Output the [x, y] coordinate of the center of the cell containing the given text.  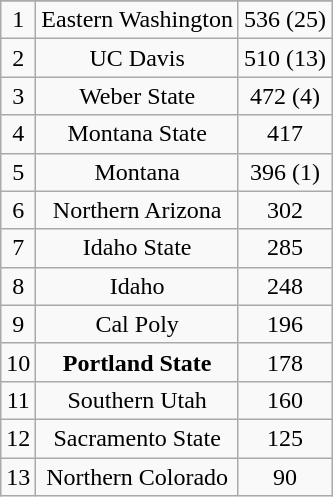
Idaho [138, 286]
125 [284, 438]
285 [284, 248]
417 [284, 134]
Eastern Washington [138, 20]
6 [18, 210]
10 [18, 362]
4 [18, 134]
248 [284, 286]
Montana State [138, 134]
13 [18, 477]
8 [18, 286]
9 [18, 324]
1 [18, 20]
90 [284, 477]
12 [18, 438]
Idaho State [138, 248]
7 [18, 248]
Sacramento State [138, 438]
Montana [138, 172]
5 [18, 172]
302 [284, 210]
510 (13) [284, 58]
160 [284, 400]
396 (1) [284, 172]
536 (25) [284, 20]
196 [284, 324]
Northern Arizona [138, 210]
3 [18, 96]
Southern Utah [138, 400]
Cal Poly [138, 324]
Weber State [138, 96]
178 [284, 362]
2 [18, 58]
11 [18, 400]
Northern Colorado [138, 477]
UC Davis [138, 58]
472 (4) [284, 96]
Portland State [138, 362]
